From the cell containing the given text, extract its center point as (X, Y) coordinate. 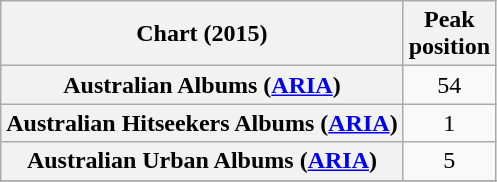
1 (449, 123)
Peakposition (449, 34)
Australian Hitseekers Albums (ARIA) (202, 123)
54 (449, 85)
Chart (2015) (202, 34)
5 (449, 161)
Australian Albums (ARIA) (202, 85)
Australian Urban Albums (ARIA) (202, 161)
